From the cell containing the given text, extract its center point as (X, Y) coordinate. 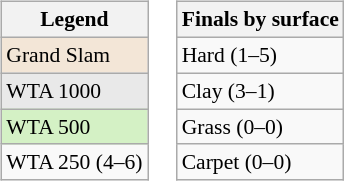
WTA 250 (4–6) (74, 162)
Grand Slam (74, 55)
Legend (74, 20)
WTA 1000 (74, 91)
Hard (1–5) (260, 55)
Clay (3–1) (260, 91)
Grass (0–0) (260, 127)
Finals by surface (260, 20)
Carpet (0–0) (260, 162)
WTA 500 (74, 127)
